For the text-containing cell, return its midpoint in [X, Y] coordinate format. 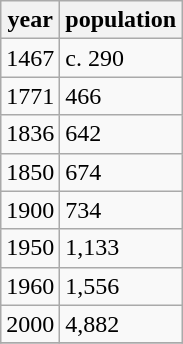
1467 [30, 58]
1771 [30, 96]
1,556 [121, 286]
2000 [30, 324]
466 [121, 96]
4,882 [121, 324]
1900 [30, 210]
c. 290 [121, 58]
642 [121, 134]
1950 [30, 248]
674 [121, 172]
year [30, 20]
1,133 [121, 248]
1960 [30, 286]
1836 [30, 134]
734 [121, 210]
1850 [30, 172]
population [121, 20]
